Find where the given text appears and provide that cell's center as (x, y) coordinate. 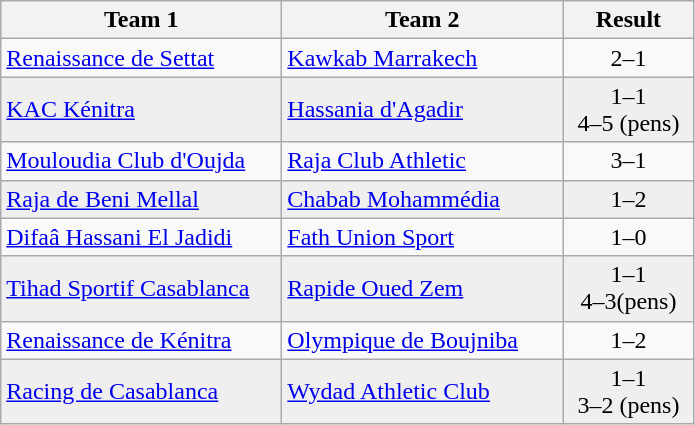
Racing de Casablanca (142, 392)
KAC Kénitra (142, 110)
Renaissance de Settat (142, 58)
1–14–3(pens) (628, 288)
Tihad Sportif Casablanca (142, 288)
Team 1 (142, 20)
2–1 (628, 58)
1–0 (628, 237)
1–13–2 (pens) (628, 392)
Hassania d'Agadir (422, 110)
Team 2 (422, 20)
Olympique de Boujniba (422, 340)
Result (628, 20)
Difaâ Hassani El Jadidi (142, 237)
1–14–5 (pens) (628, 110)
Kawkab Marrakech (422, 58)
Mouloudia Club d'Oujda (142, 161)
Renaissance de Kénitra (142, 340)
Wydad Athletic Club (422, 392)
Rapide Oued Zem (422, 288)
Raja de Beni Mellal (142, 199)
Raja Club Athletic (422, 161)
3–1 (628, 161)
Chabab Mohammédia (422, 199)
Fath Union Sport (422, 237)
